Detect which cell encompasses the target text, then output its (X, Y) center coordinate. 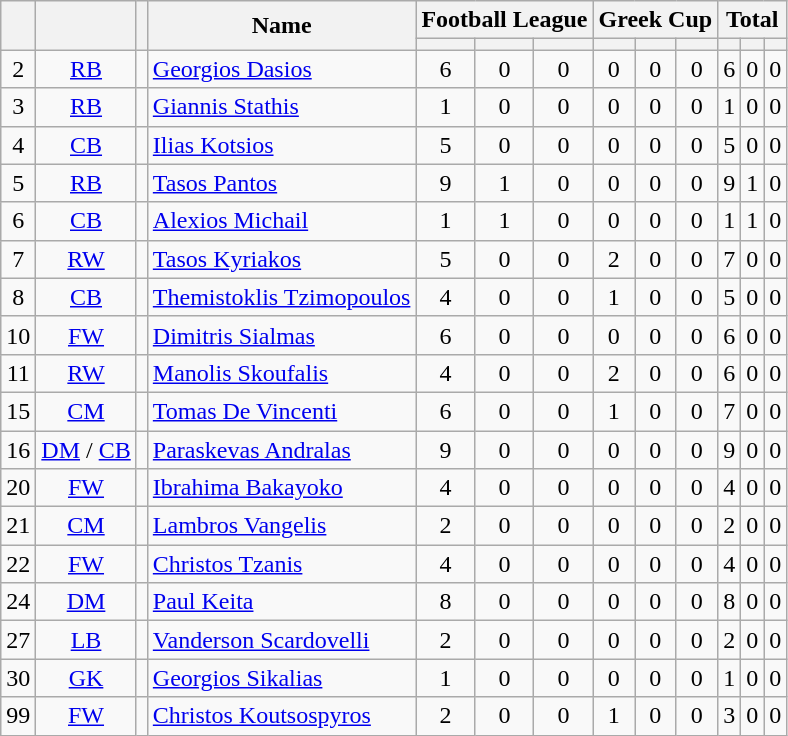
DM (86, 602)
Vanderson Scardovelli (282, 640)
LB (86, 640)
Tomas De Vincenti (282, 411)
Ilias Kotsios (282, 145)
Manolis Skoufalis (282, 373)
24 (18, 602)
GK (86, 678)
Themistoklis Tzimopoulos (282, 297)
Georgios Dasios (282, 69)
Ibrahima Bakayoko (282, 488)
DM / CB (86, 449)
Tasos Kyriakos (282, 259)
Giannis Stathis (282, 107)
Paul Keita (282, 602)
Christos Tzanis (282, 564)
Lambros Vangelis (282, 526)
22 (18, 564)
30 (18, 678)
21 (18, 526)
27 (18, 640)
Name (282, 26)
Total (752, 20)
11 (18, 373)
20 (18, 488)
16 (18, 449)
99 (18, 716)
Dimitris Sialmas (282, 335)
Georgios Sikalias (282, 678)
Alexios Michail (282, 221)
15 (18, 411)
Christos Koutsospyros (282, 716)
Greek Cup (656, 20)
Paraskevas Andralas (282, 449)
Tasos Pantos (282, 183)
Football League (504, 20)
10 (18, 335)
